Identify which cell holds the provided text, then report its [x, y] central coordinate. 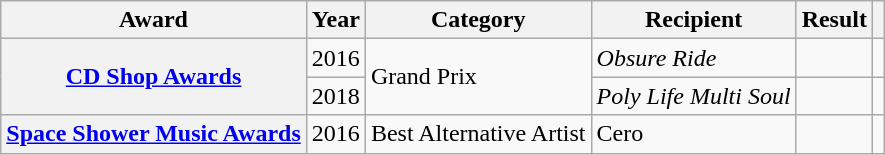
2018 [336, 96]
CD Shop Awards [154, 77]
Space Shower Music Awards [154, 134]
Obsure Ride [694, 58]
Poly Life Multi Soul [694, 96]
Year [336, 20]
Cero [694, 134]
Result [834, 20]
Best Alternative Artist [478, 134]
Recipient [694, 20]
Category [478, 20]
Award [154, 20]
Grand Prix [478, 77]
